Scan for the cell matching the given text and deliver its (x, y) coordinate at center. 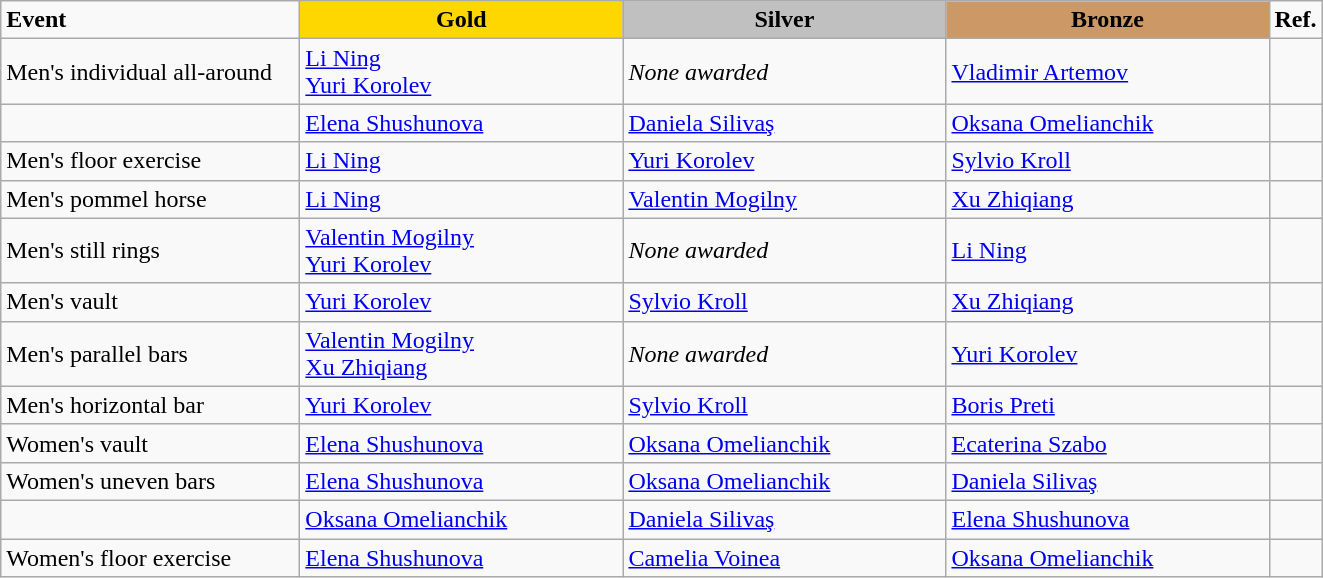
Women's vault (150, 443)
Camelia Voinea (784, 557)
Men's individual all-around (150, 72)
Event (150, 20)
Women's uneven bars (150, 481)
Boris Preti (1108, 405)
Women's floor exercise (150, 557)
Gold (462, 20)
Men's pommel horse (150, 199)
Valentin Mogilny Xu Zhiqiang (462, 354)
Li Ning Yuri Korolev (462, 72)
Men's vault (150, 302)
Silver (784, 20)
Men's floor exercise (150, 161)
Valentin Mogilny Yuri Korolev (462, 250)
Men's parallel bars (150, 354)
Men's horizontal bar (150, 405)
Bronze (1108, 20)
Ref. (1296, 20)
Ecaterina Szabo (1108, 443)
Men's still rings (150, 250)
Vladimir Artemov (1108, 72)
Valentin Mogilny (784, 199)
